From the cell containing the given text, extract its center point as [X, Y] coordinate. 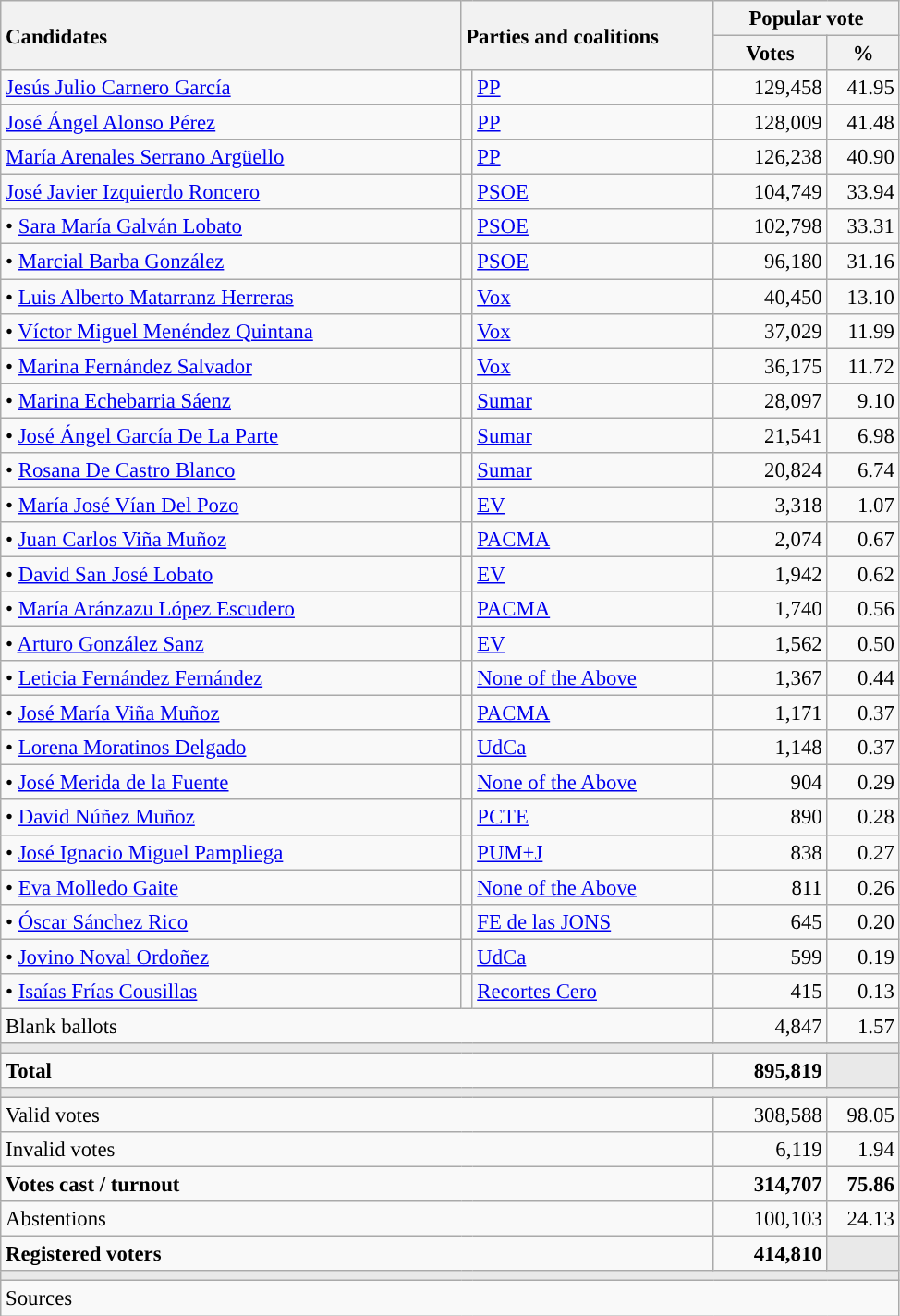
308,588 [771, 1115]
0.50 [863, 644]
Recortes Cero [593, 992]
• José Merida de la Fuente [231, 783]
• Juan Carlos Viña Muñoz [231, 540]
1.07 [863, 505]
31.16 [863, 262]
0.28 [863, 818]
9.10 [863, 400]
4,847 [771, 1026]
• Isaías Frías Cousillas [231, 992]
11.99 [863, 331]
811 [771, 887]
100,103 [771, 1219]
96,180 [771, 262]
• Víctor Miguel Menéndez Quintana [231, 331]
838 [771, 852]
• José Ángel García De La Parte [231, 435]
José Ángel Alonso Pérez [231, 123]
FE de las JONS [593, 921]
13.10 [863, 297]
• Marina Echebarria Sáenz [231, 400]
20,824 [771, 470]
33.31 [863, 226]
• Arturo González Sanz [231, 644]
Popular vote [806, 18]
0.29 [863, 783]
• Luis Alberto Matarranz Herreras [231, 297]
11.72 [863, 366]
Registered voters [357, 1254]
415 [771, 992]
0.19 [863, 957]
• Rosana De Castro Blanco [231, 470]
• Sara María Galván Lobato [231, 226]
• David San José Lobato [231, 574]
1,171 [771, 713]
Sources [450, 1298]
• María Aránzazu López Escudero [231, 609]
6.98 [863, 435]
1,367 [771, 678]
• Marina Fernández Salvador [231, 366]
98.05 [863, 1115]
Blank ballots [357, 1026]
• Leticia Fernández Fernández [231, 678]
126,238 [771, 157]
1,562 [771, 644]
40,450 [771, 297]
1.57 [863, 1026]
PUM+J [593, 852]
1.94 [863, 1150]
3,318 [771, 505]
Invalid votes [357, 1150]
• José María Viña Muñoz [231, 713]
Jesús Julio Carnero García [231, 88]
24.13 [863, 1219]
• Marcial Barba González [231, 262]
Valid votes [357, 1115]
6,119 [771, 1150]
28,097 [771, 400]
36,175 [771, 366]
0.44 [863, 678]
102,798 [771, 226]
Total [357, 1070]
• María José Vían Del Pozo [231, 505]
1,148 [771, 748]
• Jovino Noval Ordoñez [231, 957]
• Óscar Sánchez Rico [231, 921]
599 [771, 957]
0.27 [863, 852]
2,074 [771, 540]
María Arenales Serrano Argüello [231, 157]
904 [771, 783]
6.74 [863, 470]
0.56 [863, 609]
0.62 [863, 574]
Votes [771, 54]
• David Núñez Muñoz [231, 818]
104,749 [771, 192]
414,810 [771, 1254]
33.94 [863, 192]
314,707 [771, 1185]
Abstentions [357, 1219]
PCTE [593, 818]
129,458 [771, 88]
41.48 [863, 123]
1,942 [771, 574]
128,009 [771, 123]
890 [771, 818]
0.67 [863, 540]
0.13 [863, 992]
40.90 [863, 157]
645 [771, 921]
Parties and coalitions [588, 35]
% [863, 54]
21,541 [771, 435]
• Lorena Moratinos Delgado [231, 748]
• Eva Molledo Gaite [231, 887]
José Javier Izquierdo Roncero [231, 192]
Votes cast / turnout [357, 1185]
0.26 [863, 887]
37,029 [771, 331]
Candidates [231, 35]
1,740 [771, 609]
895,819 [771, 1070]
75.86 [863, 1185]
41.95 [863, 88]
• José Ignacio Miguel Pampliega [231, 852]
0.20 [863, 921]
